For the text-containing cell, return its midpoint in (x, y) coordinate format. 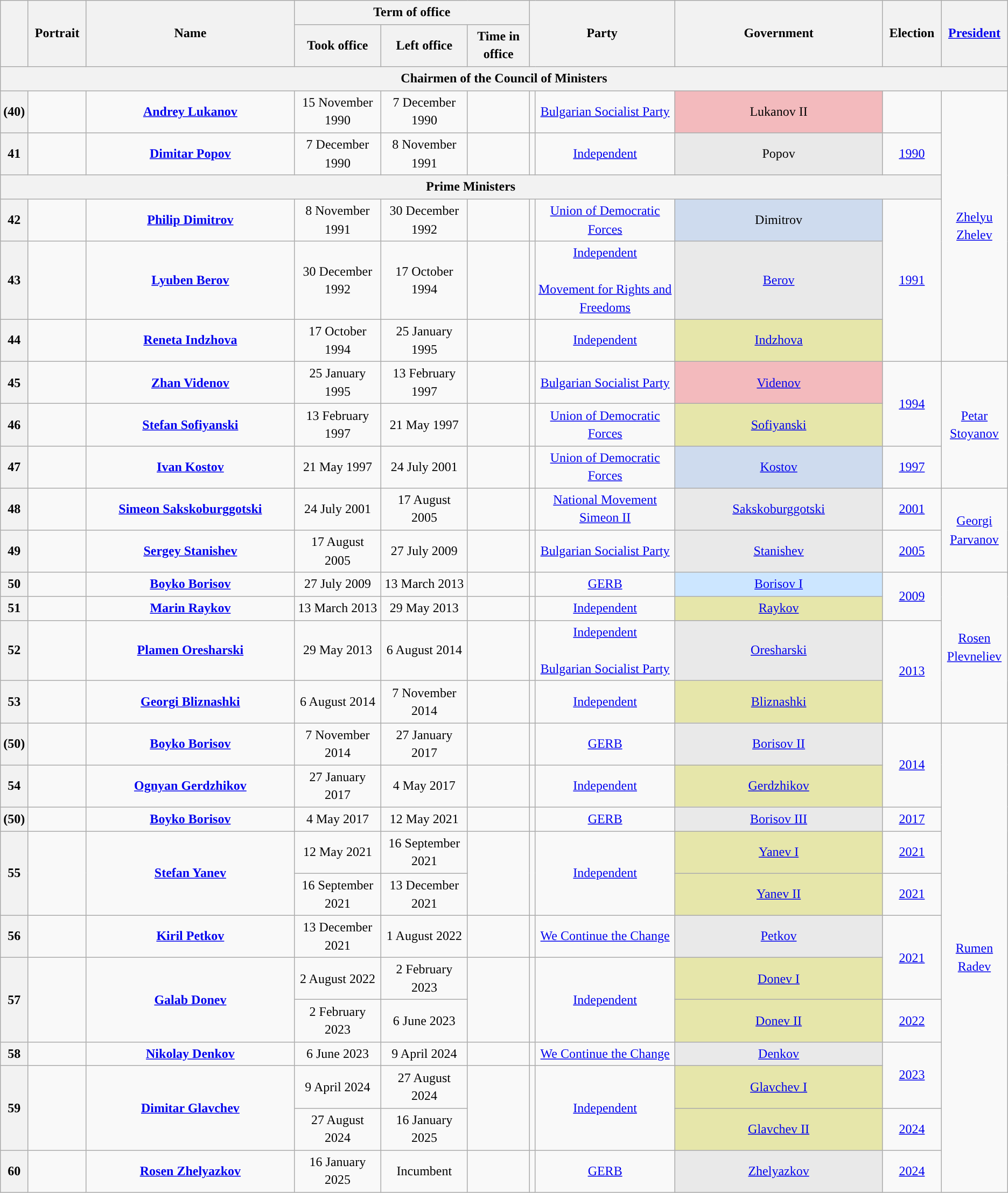
Stefan Sofiyanski (190, 425)
Zhan Videnov (190, 383)
2014 (912, 766)
2022 (912, 1021)
42 (14, 220)
Nikolay Denkov (190, 1054)
National Movement Simeon II (605, 509)
President (975, 33)
1991 (912, 280)
Portrait (57, 33)
Stefan Yanev (190, 873)
Stanishev (779, 551)
Time in office (499, 45)
Videnov (779, 383)
Glavchev I (779, 1087)
2013 (912, 671)
Lyuben Berov (190, 280)
1990 (912, 154)
Left office (424, 45)
IndependentMovement for Rights and Freedoms (605, 280)
Indzhova (779, 340)
Dimitrov (779, 220)
Dimitar Glavchev (190, 1108)
Government (779, 33)
Andrey Lukanov (190, 111)
Georgi Bliznashki (190, 701)
Chairmen of the Council of Ministers (504, 79)
Popov (779, 154)
2001 (912, 509)
Simeon Sakskoburggotski (190, 509)
Georgi Parvanov (975, 531)
Rumen Radev (975, 958)
Glavchev II (779, 1129)
60 (14, 1171)
Lukanov II (779, 111)
Berov (779, 280)
2009 (912, 596)
IndependentBulgarian Socialist Party (605, 650)
2017 (912, 819)
Donev II (779, 1021)
15 November 1990 (337, 111)
Ognyan Gerdzhikov (190, 786)
41 (14, 154)
47 (14, 467)
51 (14, 608)
2 August 2022 (337, 979)
Yanev II (779, 894)
54 (14, 786)
43 (14, 280)
Party (602, 33)
Borisov III (779, 819)
Took office (337, 45)
Kiril Petkov (190, 936)
49 (14, 551)
Philip Dimitrov (190, 220)
Borisov II (779, 744)
Sakskoburggotski (779, 509)
48 (14, 509)
56 (14, 936)
2023 (912, 1075)
53 (14, 701)
Marin Raykov (190, 608)
Prime Ministers (471, 187)
1997 (912, 467)
57 (14, 1000)
Donev I (779, 979)
Petar Stoyanov (975, 425)
50 (14, 585)
Term of office (411, 13)
Kostov (779, 467)
1994 (912, 404)
Raykov (779, 608)
Election (912, 33)
45 (14, 383)
Oresharski (779, 650)
Reneta Indzhova (190, 340)
Zhelyu Zhelev (975, 226)
Ivan Kostov (190, 467)
Sergey Stanishev (190, 551)
Galab Donev (190, 1000)
Name (190, 33)
(40) (14, 111)
46 (14, 425)
1 August 2022 (424, 936)
59 (14, 1108)
Petkov (779, 936)
Denkov (779, 1054)
Zhelyazkov (779, 1171)
Borisov I (779, 585)
Sofiyanski (779, 425)
44 (14, 340)
Yanev I (779, 852)
58 (14, 1054)
Dimitar Popov (190, 154)
52 (14, 650)
Rosen Plevneliev (975, 648)
Plamen Oresharski (190, 650)
Rosen Zhelyazkov (190, 1171)
Bliznashki (779, 701)
2005 (912, 551)
55 (14, 873)
Incumbent (424, 1171)
Gerdzhikov (779, 786)
